Extract the (X, Y) coordinate from the center of the cell holding the provided text.  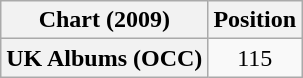
UK Albums (OCC) (104, 58)
115 (255, 58)
Chart (2009) (104, 20)
Position (255, 20)
